From the cell containing the given text, extract its center point as (X, Y) coordinate. 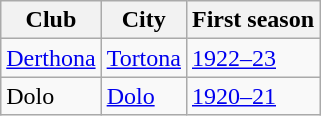
1920–21 (252, 96)
First season (252, 20)
1922–23 (252, 58)
Tortona (144, 58)
Derthona (51, 58)
Club (51, 20)
City (144, 20)
